Output the (X, Y) coordinate of the center of the cell containing the given text.  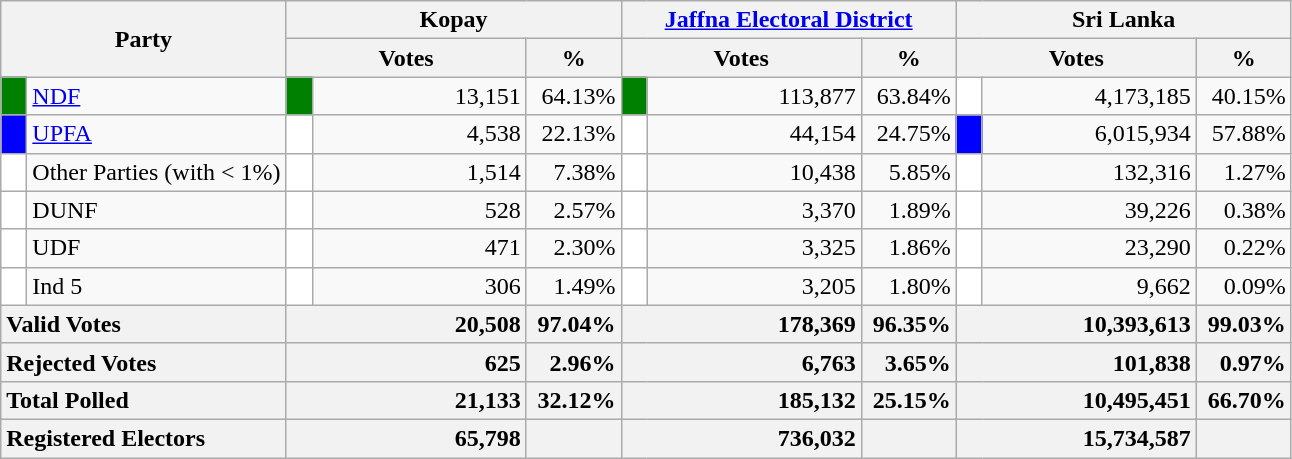
32.12% (574, 400)
15,734,587 (1076, 438)
0.09% (1244, 286)
96.35% (908, 324)
0.38% (1244, 210)
185,132 (741, 400)
20,508 (406, 324)
3,205 (754, 286)
UDF (156, 248)
132,316 (1089, 172)
44,154 (754, 134)
1,514 (419, 172)
66.70% (1244, 400)
13,151 (419, 96)
40.15% (1244, 96)
1.49% (574, 286)
25.15% (908, 400)
2.57% (574, 210)
65,798 (406, 438)
101,838 (1076, 362)
Party (144, 39)
10,438 (754, 172)
5.85% (908, 172)
Valid Votes (144, 324)
64.13% (574, 96)
Registered Electors (144, 438)
471 (419, 248)
21,133 (406, 400)
0.97% (1244, 362)
1.27% (1244, 172)
97.04% (574, 324)
736,032 (741, 438)
2.96% (574, 362)
Rejected Votes (144, 362)
57.88% (1244, 134)
Jaffna Electoral District (788, 20)
9,662 (1089, 286)
1.89% (908, 210)
3.65% (908, 362)
10,495,451 (1076, 400)
4,538 (419, 134)
6,763 (741, 362)
306 (419, 286)
178,369 (741, 324)
Kopay (454, 20)
1.86% (908, 248)
7.38% (574, 172)
2.30% (574, 248)
1.80% (908, 286)
Other Parties (with < 1%) (156, 172)
UPFA (156, 134)
99.03% (1244, 324)
113,877 (754, 96)
3,325 (754, 248)
528 (419, 210)
22.13% (574, 134)
24.75% (908, 134)
63.84% (908, 96)
DUNF (156, 210)
NDF (156, 96)
625 (406, 362)
Total Polled (144, 400)
4,173,185 (1089, 96)
3,370 (754, 210)
Sri Lanka (1124, 20)
23,290 (1089, 248)
39,226 (1089, 210)
6,015,934 (1089, 134)
0.22% (1244, 248)
10,393,613 (1076, 324)
Ind 5 (156, 286)
